Extract the (x, y) coordinate from the center of the cell holding the provided text.  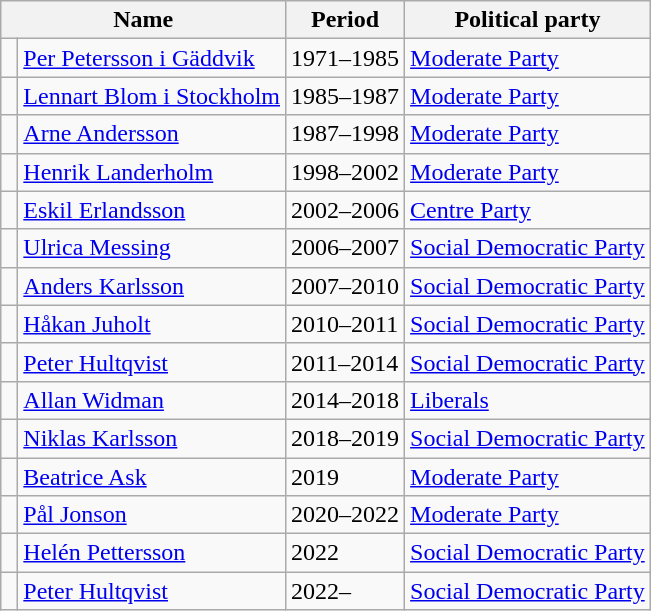
2014–2018 (346, 400)
Ulrica Messing (152, 248)
Centre Party (528, 210)
1987–1998 (346, 134)
Henrik Landerholm (152, 172)
Political party (528, 20)
1985–1987 (346, 96)
Liberals (528, 400)
1971–1985 (346, 58)
2020–2022 (346, 515)
Allan Widman (152, 400)
2011–2014 (346, 362)
Pål Jonson (152, 515)
2007–2010 (346, 286)
2002–2006 (346, 210)
Håkan Juholt (152, 324)
1998–2002 (346, 172)
Niklas Karlsson (152, 438)
2006–2007 (346, 248)
2019 (346, 477)
Eskil Erlandsson (152, 210)
Lennart Blom i Stockholm (152, 96)
2022– (346, 591)
Arne Andersson (152, 134)
2010–2011 (346, 324)
Beatrice Ask (152, 477)
2018–2019 (346, 438)
Name (144, 20)
2022 (346, 553)
Anders Karlsson (152, 286)
Per Petersson i Gäddvik (152, 58)
Period (346, 20)
Helén Pettersson (152, 553)
